For the text-containing cell, return its midpoint in (X, Y) coordinate format. 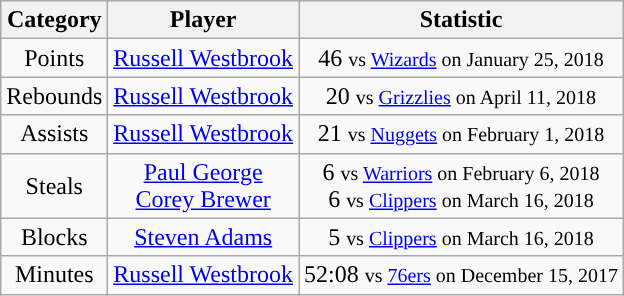
46 vs Wizards on January 25, 2018 (460, 58)
Assists (54, 134)
5 vs Clippers on March 16, 2018 (460, 237)
6 vs Warriors on February 6, 20186 vs Clippers on March 16, 2018 (460, 186)
Statistic (460, 20)
21 vs Nuggets on February 1, 2018 (460, 134)
Steals (54, 186)
52:08 vs 76ers on December 15, 2017 (460, 275)
Points (54, 58)
Rebounds (54, 96)
Steven Adams (204, 237)
20 vs Grizzlies on April 11, 2018 (460, 96)
Player (204, 20)
Paul GeorgeCorey Brewer (204, 186)
Minutes (54, 275)
Category (54, 20)
Blocks (54, 237)
